Return [X, Y] of the center of cell containing provided text 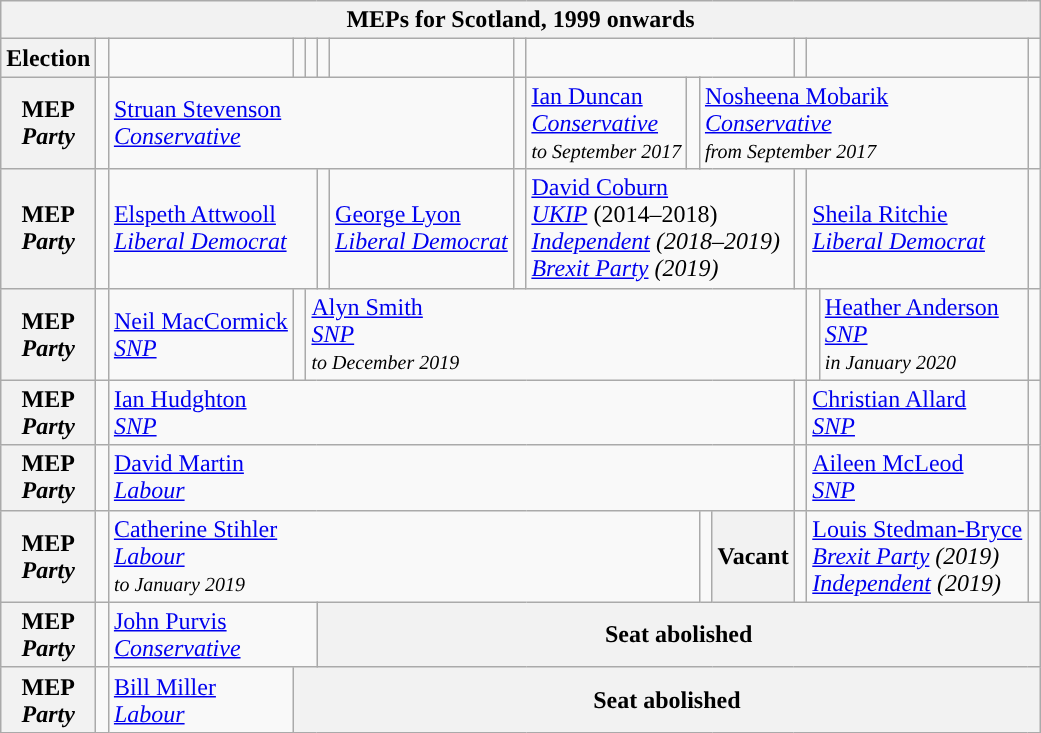
Struan StevensonConservative [310, 123]
Alyn SmithSNPto December 2019 [556, 334]
Ian DuncanConservativeto September 2017 [606, 123]
Louis Stedman-BryceBrexit Party (2019)Independent (2019) [918, 556]
Sheila RitchieLiberal Democrat [918, 228]
David CoburnUKIP (2014–2018) Independent (2018–2019)Brexit Party (2019) [660, 228]
Nosheena MobarikConservativefrom September 2017 [863, 123]
Vacant [753, 556]
David MartinLabour [451, 478]
MEPs for Scotland, 1999 onwards [521, 20]
Elspeth AttwoollLiberal Democrat [212, 228]
Neil MacCormickSNP [200, 334]
Bill MillerLabour [200, 700]
Election [48, 58]
George LyonLiberal Democrat [422, 228]
John PurvisConservative [212, 634]
Aileen McLeodSNP [918, 478]
Heather AndersonSNPin January 2020 [923, 334]
Ian HudghtonSNP [451, 412]
Catherine StihlerLabourto January 2019 [404, 556]
Christian AllardSNP [918, 412]
